Return (x, y) of the center of cell containing provided text 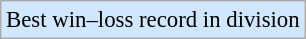
Best win–loss record in division (153, 20)
